Return the [x, y] coordinate for the center point of the cell that contains the specified text.  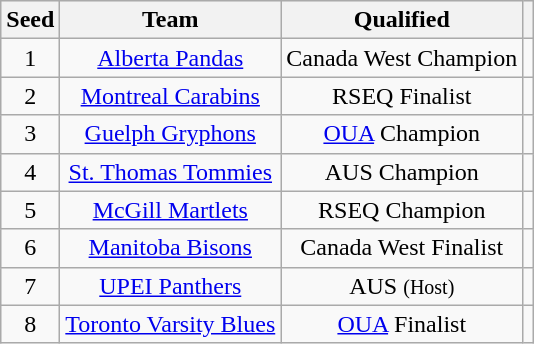
Alberta Pandas [170, 58]
3 [30, 134]
Toronto Varsity Blues [170, 324]
OUA Champion [402, 134]
RSEQ Finalist [402, 96]
Montreal Carabins [170, 96]
1 [30, 58]
RSEQ Champion [402, 210]
AUS Champion [402, 172]
Team [170, 20]
McGill Martlets [170, 210]
OUA Finalist [402, 324]
5 [30, 210]
8 [30, 324]
7 [30, 286]
2 [30, 96]
St. Thomas Tommies [170, 172]
Qualified [402, 20]
AUS (Host) [402, 286]
UPEI Panthers [170, 286]
Canada West Champion [402, 58]
Manitoba Bisons [170, 248]
Canada West Finalist [402, 248]
Seed [30, 20]
4 [30, 172]
6 [30, 248]
Guelph Gryphons [170, 134]
